From the cell containing the given text, extract its center point as [x, y] coordinate. 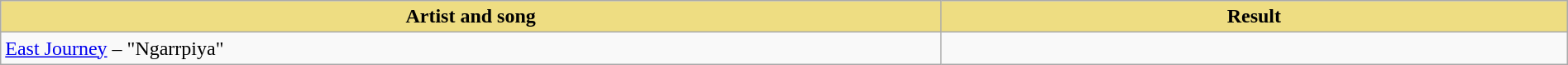
Result [1254, 17]
East Journey – "Ngarrpiya" [471, 48]
Artist and song [471, 17]
